Find where the given text appears and provide that cell's center as (x, y) coordinate. 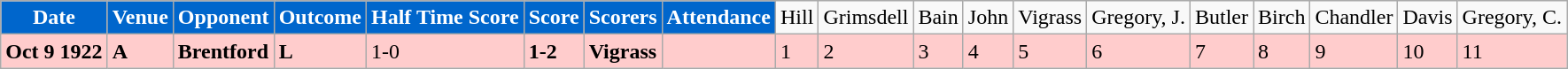
Brentford (223, 51)
7 (1221, 51)
Date (54, 18)
Scorers (623, 18)
L (320, 51)
Davis (1428, 18)
Opponent (223, 18)
Attendance (718, 18)
Gregory, J. (1139, 18)
Half Time Score (445, 18)
John (988, 18)
1 (796, 51)
6 (1139, 51)
Gregory, C. (1511, 18)
5 (1051, 51)
A (140, 51)
Oct 9 1922 (54, 51)
Butler (1221, 18)
Grimsdell (866, 18)
3 (938, 51)
Bain (938, 18)
4 (988, 51)
8 (1282, 51)
Venue (140, 18)
Birch (1282, 18)
1-0 (445, 51)
Score (554, 18)
2 (866, 51)
Outcome (320, 18)
Chandler (1354, 18)
10 (1428, 51)
1-2 (554, 51)
Hill (796, 18)
9 (1354, 51)
11 (1511, 51)
